Find where the given text appears and provide that cell's center as (X, Y) coordinate. 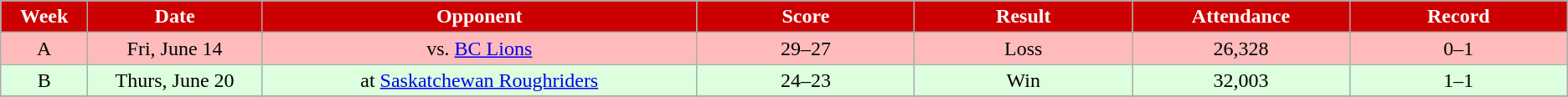
B (44, 80)
Result (1024, 17)
Score (806, 17)
Attendance (1241, 17)
Thurs, June 20 (175, 80)
Record (1458, 17)
A (44, 48)
26,328 (1241, 48)
Loss (1024, 48)
29–27 (806, 48)
Date (175, 17)
32,003 (1241, 80)
1–1 (1458, 80)
Opponent (479, 17)
vs. BC Lions (479, 48)
Win (1024, 80)
0–1 (1458, 48)
at Saskatchewan Roughriders (479, 80)
24–23 (806, 80)
Fri, June 14 (175, 48)
Week (44, 17)
